Search for the cell housing the specified text and yield its [x, y] center coordinate. 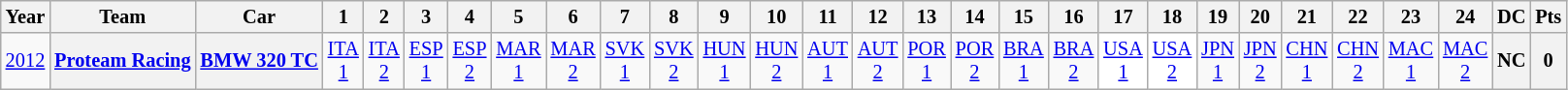
24 [1465, 16]
MAR2 [572, 61]
16 [1074, 16]
BRA1 [1024, 61]
13 [926, 16]
14 [974, 16]
23 [1411, 16]
AUT1 [828, 61]
Car [258, 16]
NC [1512, 61]
Pts [1549, 16]
21 [1306, 16]
CHN1 [1306, 61]
6 [572, 16]
Year [25, 16]
5 [518, 16]
2 [384, 16]
11 [828, 16]
10 [776, 16]
ESP1 [427, 61]
MAC1 [1411, 61]
CHN2 [1358, 61]
MAR1 [518, 61]
8 [673, 16]
22 [1358, 16]
JPN1 [1218, 61]
9 [725, 16]
HUN1 [725, 61]
15 [1024, 16]
19 [1218, 16]
20 [1260, 16]
USA1 [1123, 61]
7 [625, 16]
4 [470, 16]
SVK1 [625, 61]
ESP2 [470, 61]
2012 [25, 61]
Proteam Racing [122, 61]
USA2 [1172, 61]
17 [1123, 16]
SVK2 [673, 61]
18 [1172, 16]
1 [343, 16]
Team [122, 16]
HUN2 [776, 61]
POR2 [974, 61]
AUT2 [878, 61]
BMW 320 TC [258, 61]
MAC2 [1465, 61]
ITA2 [384, 61]
0 [1549, 61]
POR1 [926, 61]
DC [1512, 16]
ITA1 [343, 61]
BRA2 [1074, 61]
3 [427, 16]
12 [878, 16]
JPN2 [1260, 61]
